Pinpoint the cell where the given text exists, returning its [x, y] midpoint coordinate. 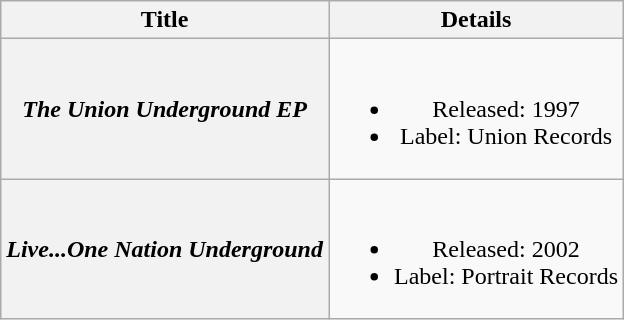
Live...One Nation Underground [165, 249]
Released: 2002Label: Portrait Records [476, 249]
Title [165, 20]
The Union Underground EP [165, 109]
Released: 1997Label: Union Records [476, 109]
Details [476, 20]
